Find where the given text appears and provide that cell's center as [x, y] coordinate. 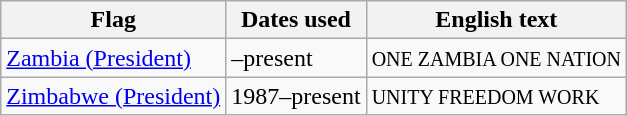
Zambia (President) [114, 58]
UNITY FREEDOM WORK [496, 96]
–present [296, 58]
ONE ZAMBIA ONE NATION [496, 58]
Dates used [296, 20]
Flag [114, 20]
Zimbabwe (President) [114, 96]
English text [496, 20]
1987–present [296, 96]
